Return the (X, Y) coordinate for the center point of the cell that contains the specified text.  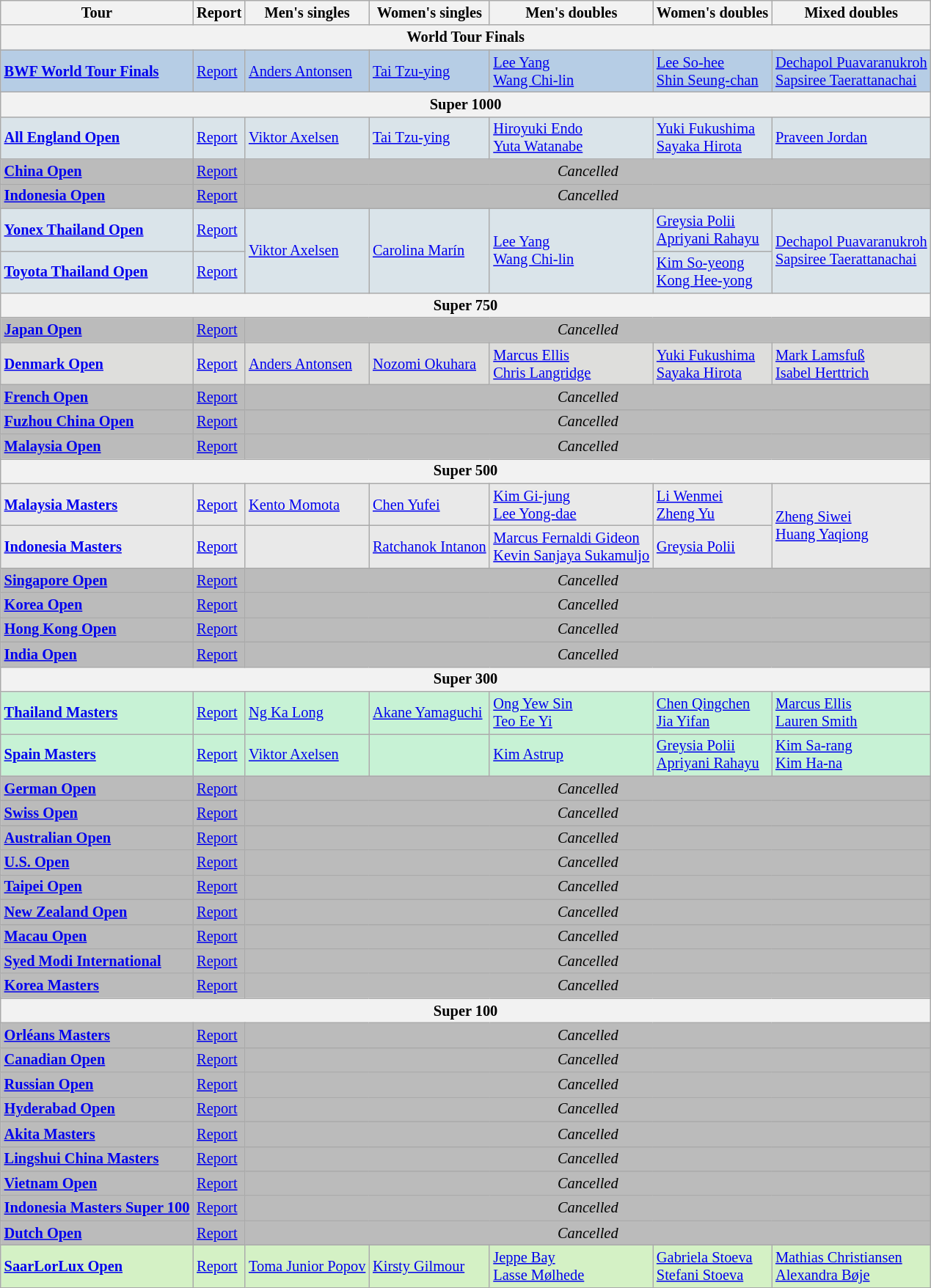
SaarLorLux Open (97, 1266)
Chen Qingchen Jia Yifan (712, 712)
Jeppe Bay Lasse Mølhede (571, 1266)
Kim So-yeong Kong Hee-yong (712, 272)
Women's singles (429, 12)
Akita Masters (97, 1134)
Mathias Christiansen Alexandra Bøje (851, 1266)
Indonesia Masters Super 100 (97, 1208)
Mark Lamsfuß Isabel Herttrich (851, 364)
Marcus Ellis Lauren Smith (851, 712)
Denmark Open (97, 364)
French Open (97, 397)
New Zealand Open (97, 912)
Tour (97, 12)
Yonex Thailand Open (97, 230)
Korea Open (97, 605)
Men's singles (307, 12)
Super 300 (466, 679)
World Tour Finals (466, 37)
Lingshui China Masters (97, 1159)
Ong Yew Sin Teo Ee Yi (571, 712)
Russian Open (97, 1085)
Kirsty Gilmour (429, 1266)
Ng Ka Long (307, 712)
Taipei Open (97, 887)
Australian Open (97, 838)
Super 750 (466, 305)
Japan Open (97, 330)
Vietnam Open (97, 1183)
Kento Momota (307, 505)
Hiroyuki Endo Yuta Watanabe (571, 138)
Toyota Thailand Open (97, 272)
Hong Kong Open (97, 629)
Chen Yufei (429, 505)
Carolina Marín (429, 251)
Toma Junior Popov (307, 1266)
Super 500 (466, 471)
BWF World Tour Finals (97, 71)
Indonesia Open (97, 196)
Dutch Open (97, 1233)
Marcus Fernaldi Gideon Kevin Sanjaya Sukamuljo (571, 546)
Hyderabad Open (97, 1109)
Zheng Siwei Huang Yaqiong (851, 525)
Lee So-hee Shin Seung-chan (712, 71)
Greysia Polii (712, 546)
Swiss Open (97, 813)
Spain Masters (97, 755)
Women's doubles (712, 12)
Macau Open (97, 937)
Canadian Open (97, 1060)
India Open (97, 654)
Super 100 (466, 1011)
Korea Masters (97, 986)
Kim Sa-rang Kim Ha-na (851, 755)
Kim Gi-jung Lee Yong-dae (571, 505)
Indonesia Masters (97, 546)
Super 1000 (466, 104)
Kim Astrup (571, 755)
Malaysia Masters (97, 505)
Akane Yamaguchi (429, 712)
Mixed doubles (851, 12)
Singapore Open (97, 580)
Men's doubles (571, 12)
Fuzhou China Open (97, 422)
Malaysia Open (97, 447)
China Open (97, 172)
Thailand Masters (97, 712)
Marcus Ellis Chris Langridge (571, 364)
All England Open (97, 138)
German Open (97, 788)
Ratchanok Intanon (429, 546)
Gabriela Stoeva Stefani Stoeva (712, 1266)
Syed Modi International (97, 961)
Li Wenmei Zheng Yu (712, 505)
Praveen Jordan (851, 138)
Orléans Masters (97, 1035)
U.S. Open (97, 863)
Nozomi Okuhara (429, 364)
